From the cell containing the given text, extract its center point as [X, Y] coordinate. 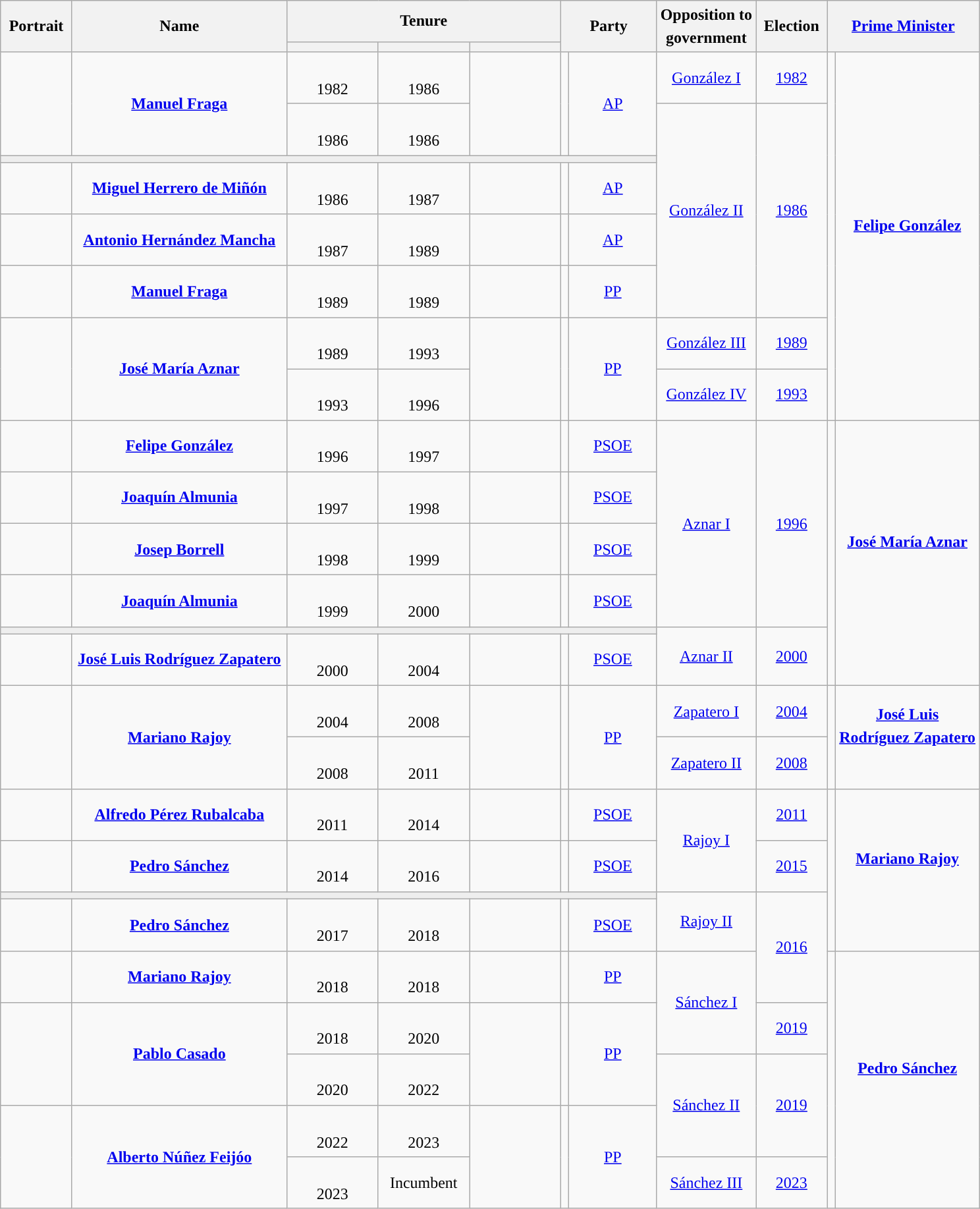
Zapatero I [706, 712]
Sánchez II [706, 1106]
Sánchez III [706, 1183]
2015 [792, 866]
Election [792, 26]
González II [706, 210]
2017 [332, 925]
Party [609, 26]
Sánchez I [706, 1003]
Alfredo Pérez Rubalcaba [179, 814]
Opposition togovernment [706, 26]
Miguel Herrero de Miñón [179, 188]
Rajoy II [706, 921]
Josep Borrell [179, 549]
Aznar II [706, 656]
Zapatero II [706, 763]
Alberto Núñez Feijóo [179, 1157]
Tenure [423, 21]
José Luis Rodríguez Zapatero [179, 660]
Pablo Casado [179, 1054]
González III [706, 343]
José LuisRodríguez Zapatero [908, 738]
Portrait [37, 26]
Antonio Hernández Mancha [179, 240]
Name [179, 26]
Rajoy I [706, 841]
Incumbent [424, 1183]
González IV [706, 395]
Prime Minister [904, 26]
González I [706, 78]
Aznar I [706, 523]
